Return (X, Y) of the center of cell containing provided text 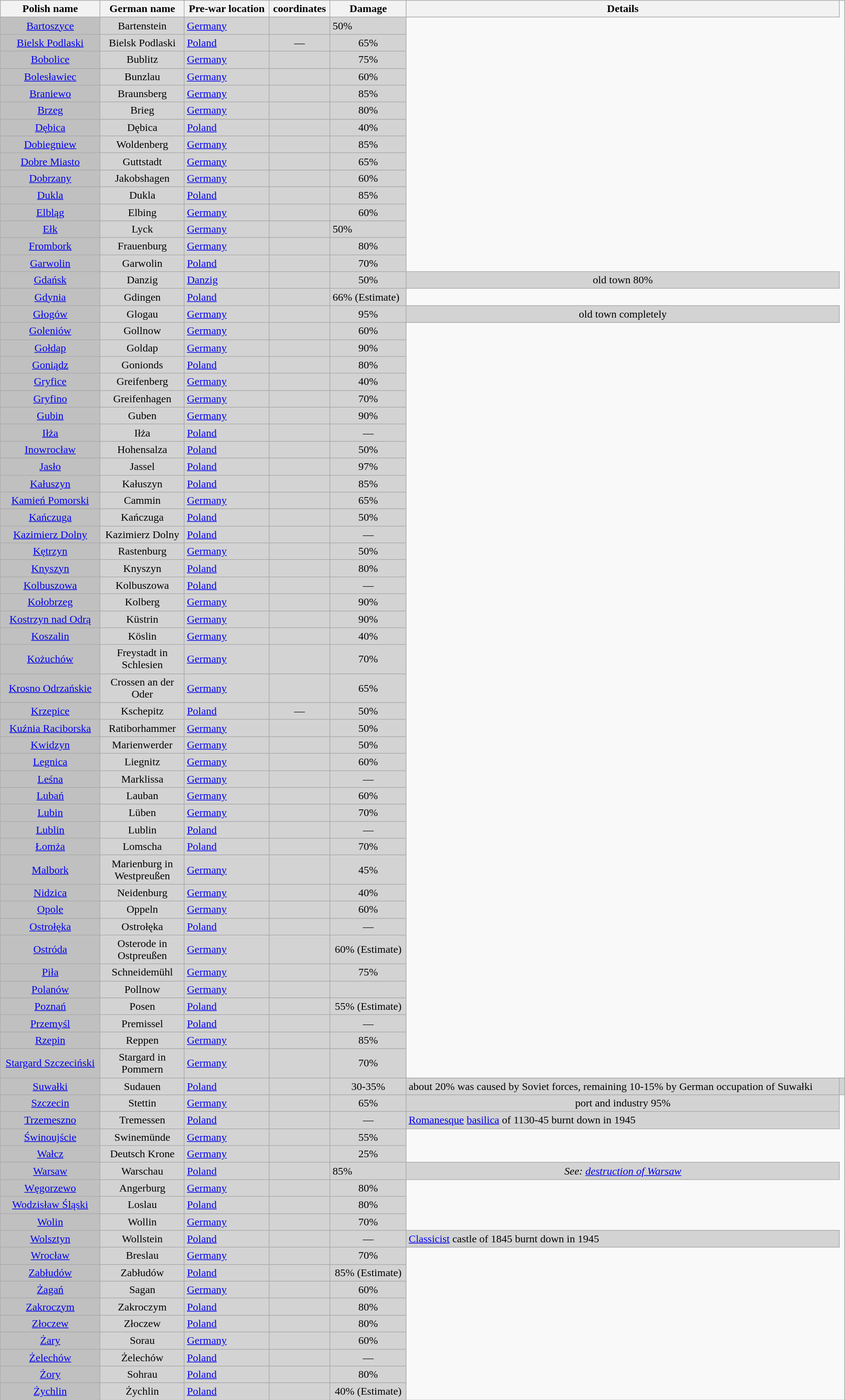
Gryfino (50, 399)
Gdynia (50, 297)
Kętrzyn (50, 551)
Gdańsk (50, 280)
Kwidzyn (50, 745)
Jakobshagen (143, 178)
Inowrocław (50, 449)
Legnica (50, 762)
Kschepitz (143, 711)
95% (368, 314)
Köslin (143, 636)
Sorau (143, 1340)
Szczecin (50, 1103)
Wollstein (143, 1239)
Stargard Szczeciński (50, 1063)
old town completely (623, 314)
Pre-war location (226, 9)
Oppeln (143, 910)
Lomscha (143, 847)
Wrocław (50, 1256)
Bunzlau (143, 77)
Głogów (50, 314)
Warschau (143, 1171)
25% (368, 1154)
Liegnitz (143, 762)
Cammin (143, 501)
Bublitz (143, 60)
Freystadt in Schlesien (143, 659)
Dobrzany (50, 178)
45% (368, 869)
Details (623, 9)
55% (368, 1137)
Węgorzewo (50, 1188)
Łomża (50, 847)
Stargard in Pommern (143, 1063)
Goleniów (50, 331)
Deutsch Krone (143, 1154)
Świnoujście (50, 1137)
Classicist castle of 1845 burnt down in 1945 (623, 1239)
Brieg (143, 110)
Swinemünde (143, 1137)
Żory (50, 1375)
Rzepin (50, 1040)
Osterode in Ostpreußen (143, 950)
Suwałki (50, 1086)
Glogau (143, 314)
Woldenberg (143, 144)
Küstrin (143, 619)
German name (143, 9)
Crossen an der Oder (143, 688)
Dobiegniew (50, 144)
Ratiborhammer (143, 728)
Lubin (50, 813)
Przemyśl (50, 1023)
Dobre Miasto (50, 161)
Gdingen (143, 297)
Żagań (50, 1290)
Pollnow (143, 989)
Kostrzyn nad Odrą (50, 619)
Wałcz (50, 1154)
Premissel (143, 1023)
Gryfice (50, 382)
Damage (368, 9)
Lauban (143, 796)
coordinates (299, 9)
Lubań (50, 796)
Schneidemühl (143, 972)
Marienburg in Westpreußen (143, 869)
Loslau (143, 1205)
about 20% was caused by Soviet forces, remaining 10-15% by German occupation of Suwałki (623, 1086)
60% (Estimate) (368, 950)
Greifenhagen (143, 399)
Goldap (143, 348)
Kolberg (143, 602)
Sagan (143, 1290)
old town 80% (623, 280)
Hohensalza (143, 449)
Frombork (50, 246)
Bartenstein (143, 26)
Gubin (50, 416)
Elbląg (50, 212)
Krosno Odrzańskie (50, 688)
Koszalin (50, 636)
30-35% (368, 1086)
Bartoszyce (50, 26)
Gonionds (143, 365)
Goniądz (50, 365)
Elbing (143, 212)
Bobolice (50, 60)
85% (Estimate) (368, 1273)
Lüben (143, 813)
Leśna (50, 779)
Marienwerder (143, 745)
97% (368, 466)
Wodzisław Śląski (50, 1205)
Brzeg (50, 110)
66% (Estimate) (368, 297)
Guttstadt (143, 161)
Trzemeszno (50, 1120)
Poznań (50, 1006)
Jassel (143, 466)
Gołdap (50, 348)
Lyck (143, 229)
Kuźnia Raciborska (50, 728)
Sudauen (143, 1086)
Warsaw (50, 1171)
Polish name (50, 9)
55% (Estimate) (368, 1006)
Greifenberg (143, 382)
port and industry 95% (623, 1103)
Ostróda (50, 950)
Posen (143, 1006)
Braniewo (50, 94)
Neidenburg (143, 893)
Malbork (50, 869)
Krzepice (50, 711)
See: destruction of Warsaw (623, 1171)
Polanów (50, 989)
Romanesque basilica of 1130-45 burnt down in 1945 (623, 1120)
Nidzica (50, 893)
Żary (50, 1340)
Guben (143, 416)
Wolsztyn (50, 1239)
Gollnow (143, 331)
Angerburg (143, 1188)
Sohrau (143, 1375)
Kamień Pomorski (50, 501)
Frauenburg (143, 246)
Piła (50, 972)
Ełk (50, 229)
Rastenburg (143, 551)
Bolesławiec (50, 77)
Opole (50, 910)
Breslau (143, 1256)
Tremessen (143, 1120)
Wollin (143, 1222)
Kołobrzeg (50, 602)
40% (Estimate) (368, 1392)
Reppen (143, 1040)
Stettin (143, 1103)
Braunsberg (143, 94)
Jasło (50, 466)
Kożuchów (50, 659)
Marklissa (143, 779)
Wolin (50, 1222)
